Search for the cell housing the specified text and yield its (X, Y) center coordinate. 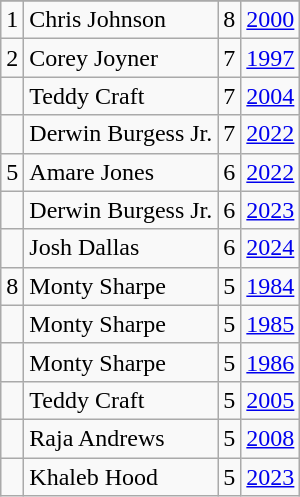
Josh Dallas (121, 248)
Amare Jones (121, 172)
2 (12, 58)
2024 (270, 248)
Khaleb Hood (121, 477)
Chris Johnson (121, 20)
2008 (270, 438)
2000 (270, 20)
2004 (270, 96)
1984 (270, 286)
Corey Joyner (121, 58)
1997 (270, 58)
1986 (270, 362)
1 (12, 20)
Raja Andrews (121, 438)
2005 (270, 400)
1985 (270, 324)
